Return the [X, Y] coordinate for the center point of the cell that contains the specified text.  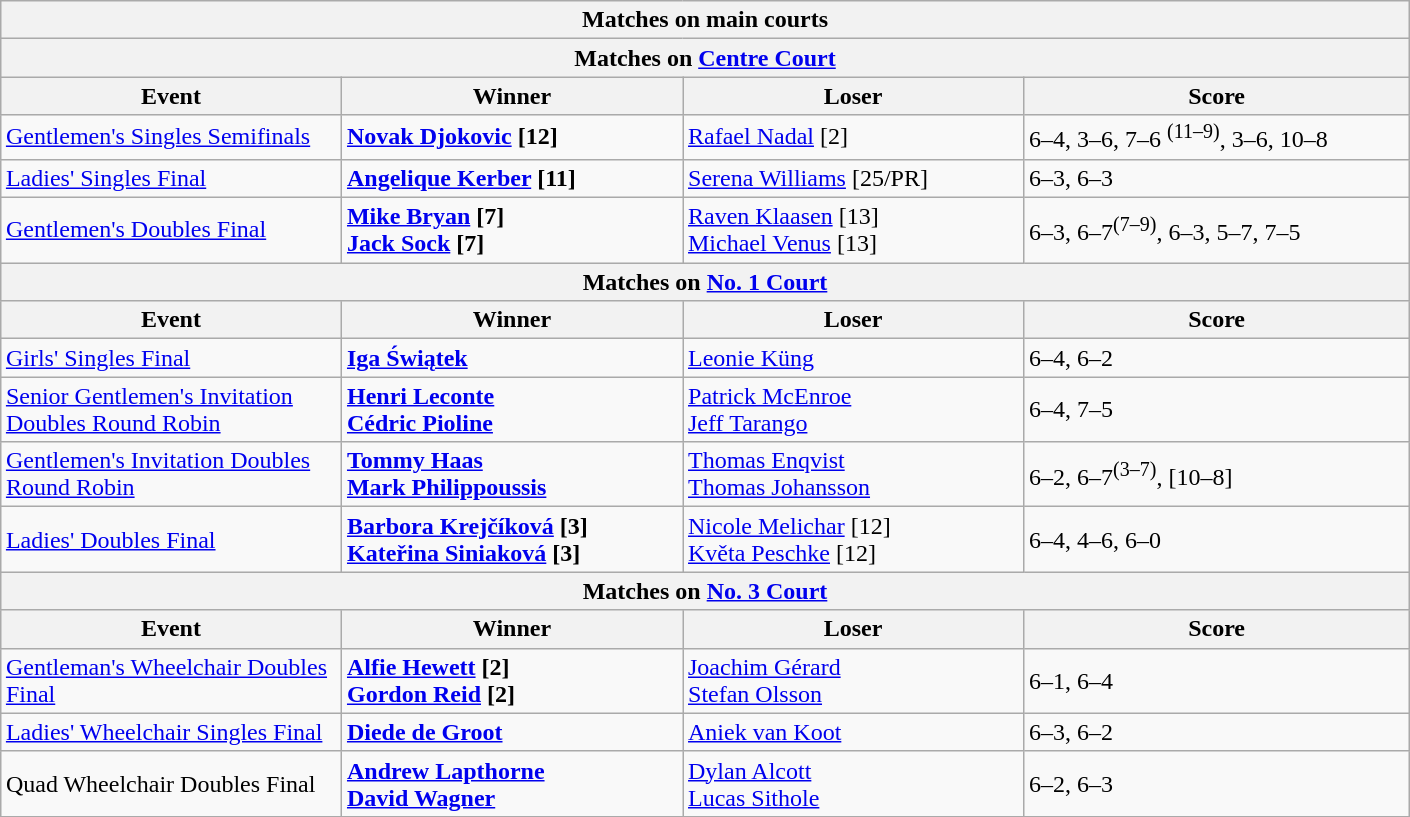
Angelique Kerber [11] [512, 178]
Rafael Nadal [2] [852, 138]
Henri Leconte Cédric Pioline [512, 410]
Alfie Hewett [2] Gordon Reid [2] [512, 680]
Tommy Haas Mark Philippoussis [512, 474]
Gentlemen's Invitation Doubles Round Robin [170, 474]
6–3, 6–2 [1217, 732]
Gentlemen's Doubles Final [170, 230]
Matches on Centre Court [704, 58]
6–1, 6–4 [1217, 680]
Dylan Alcott Lucas Sithole [852, 784]
Mike Bryan [7] Jack Sock [7] [512, 230]
Gentleman's Wheelchair Doubles Final [170, 680]
Matches on No. 1 Court [704, 282]
6–3, 6–7(7–9), 6–3, 5–7, 7–5 [1217, 230]
Raven Klaasen [13] Michael Venus [13] [852, 230]
Nicole Melichar [12] Květa Peschke [12] [852, 540]
6–4, 3–6, 7–6 (11–9), 3–6, 10–8 [1217, 138]
Serena Williams [25/PR] [852, 178]
6–4, 6–2 [1217, 358]
Barbora Krejčíková [3] Kateřina Siniaková [3] [512, 540]
Aniek van Koot [852, 732]
Iga Świątek [512, 358]
Ladies' Singles Final [170, 178]
Senior Gentlemen's Invitation Doubles Round Robin [170, 410]
6–2, 6–3 [1217, 784]
Andrew Lapthorne David Wagner [512, 784]
Patrick McEnroe Jeff Tarango [852, 410]
Leonie Küng [852, 358]
Matches on main courts [704, 20]
Ladies' Wheelchair Singles Final [170, 732]
Matches on No. 3 Court [704, 591]
6–2, 6–7(3–7), [10–8] [1217, 474]
6–4, 7–5 [1217, 410]
6–4, 4–6, 6–0 [1217, 540]
Ladies' Doubles Final [170, 540]
Joachim Gérard Stefan Olsson [852, 680]
Novak Djokovic [12] [512, 138]
6–3, 6–3 [1217, 178]
Gentlemen's Singles Semifinals [170, 138]
Diede de Groot [512, 732]
Thomas Enqvist Thomas Johansson [852, 474]
Girls' Singles Final [170, 358]
Quad Wheelchair Doubles Final [170, 784]
